Pinpoint the cell where the given text exists, returning its (x, y) midpoint coordinate. 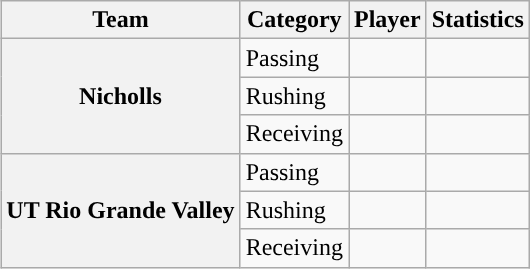
UT Rio Grande Valley (120, 210)
Player (387, 20)
Category (294, 20)
Team (120, 20)
Nicholls (120, 96)
Statistics (478, 20)
